Provide the (X, Y) coordinate of the cell's center where the given text is located.  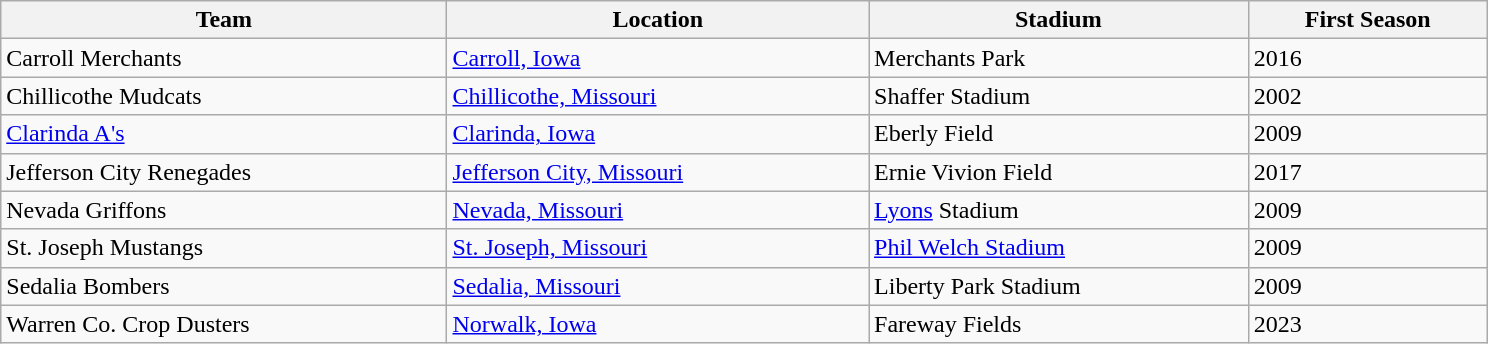
Chillicothe, Missouri (658, 96)
Norwalk, Iowa (658, 324)
Fareway Fields (1059, 324)
St. Joseph, Missouri (658, 248)
Jefferson City, Missouri (658, 172)
Team (224, 20)
Location (658, 20)
2017 (1368, 172)
Nevada Griffons (224, 210)
St. Joseph Mustangs (224, 248)
Sedalia, Missouri (658, 286)
Carroll Merchants (224, 58)
2002 (1368, 96)
Eberly Field (1059, 134)
Chillicothe Mudcats (224, 96)
Warren Co. Crop Dusters (224, 324)
Clarinda A's (224, 134)
Liberty Park Stadium (1059, 286)
Clarinda, Iowa (658, 134)
Lyons Stadium (1059, 210)
First Season (1368, 20)
Shaffer Stadium (1059, 96)
Jefferson City Renegades (224, 172)
2016 (1368, 58)
2023 (1368, 324)
Carroll, Iowa (658, 58)
Nevada, Missouri (658, 210)
Merchants Park (1059, 58)
Stadium (1059, 20)
Ernie Vivion Field (1059, 172)
Sedalia Bombers (224, 286)
Phil Welch Stadium (1059, 248)
